Identify which cell holds the provided text, then report its (X, Y) central coordinate. 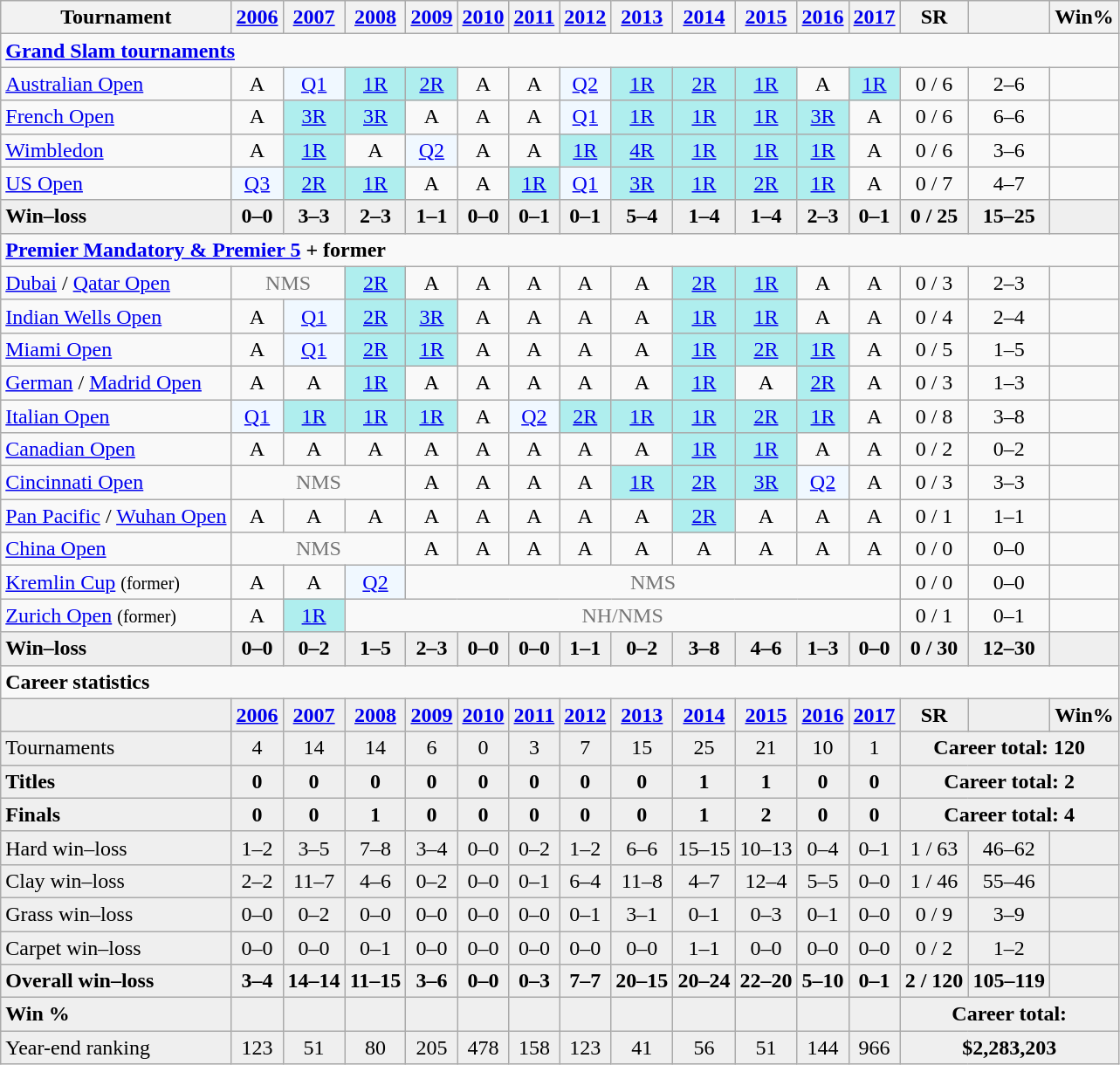
20–15 (642, 981)
10 (822, 748)
Win % (116, 1014)
Overall win–loss (116, 981)
Career statistics (560, 682)
10–13 (766, 848)
Year-end ranking (116, 1048)
Zurich Open (former) (116, 615)
Grand Slam tournaments (560, 51)
158 (534, 1048)
0–4 (822, 848)
Clay win–loss (116, 881)
15 (642, 748)
Cincinnati Open (116, 483)
1 / 63 (934, 848)
56 (704, 1048)
80 (375, 1048)
Kremlin Cup (former) (116, 582)
14–14 (314, 981)
144 (822, 1048)
Dubai / Qatar Open (116, 283)
20–24 (704, 981)
0 / 25 (934, 216)
Q3 (257, 183)
0 / 4 (934, 316)
2–2 (257, 881)
0 / 8 (934, 416)
Titles (116, 781)
NH/NMS (622, 615)
Grass win–loss (116, 914)
11–7 (314, 881)
4 (257, 748)
Carpet win–loss (116, 947)
German / Madrid Open (116, 382)
Indian Wells Open (116, 316)
Career total: 120 (1009, 748)
22–20 (766, 981)
12–4 (766, 881)
478 (484, 1048)
2–4 (1009, 316)
105–119 (1009, 981)
US Open (116, 183)
0 / 7 (934, 183)
6 (431, 748)
Canadian Open (116, 450)
12–30 (1009, 649)
China Open (116, 549)
Hard win–loss (116, 848)
25 (704, 748)
11–15 (375, 981)
15–15 (704, 848)
5–4 (642, 216)
7 (585, 748)
5–5 (822, 881)
15–25 (1009, 216)
11–8 (642, 881)
41 (642, 1048)
3 (534, 748)
6–4 (585, 881)
3–5 (314, 848)
Career total: (1009, 1014)
3–9 (1009, 914)
205 (431, 1048)
Premier Mandatory & Premier 5 + former (560, 250)
Pan Pacific / Wuhan Open (116, 516)
Career total: 2 (1009, 781)
Tournaments (116, 748)
French Open (116, 117)
Wimbledon (116, 150)
Australian Open (116, 84)
7–7 (585, 981)
Finals (116, 814)
$2,283,203 (1009, 1048)
46–62 (1009, 848)
21 (766, 748)
0 / 30 (934, 649)
Tournament (116, 17)
966 (875, 1048)
Italian Open (116, 416)
Career total: 4 (1009, 814)
0 / 9 (934, 914)
Miami Open (116, 349)
4R (642, 150)
2 (766, 814)
5–10 (822, 981)
55–46 (1009, 881)
7–8 (375, 848)
1 / 46 (934, 881)
2 / 120 (934, 981)
3–1 (642, 914)
2–6 (1009, 84)
0 / 5 (934, 349)
